Return [X, Y] of the center of cell containing provided text 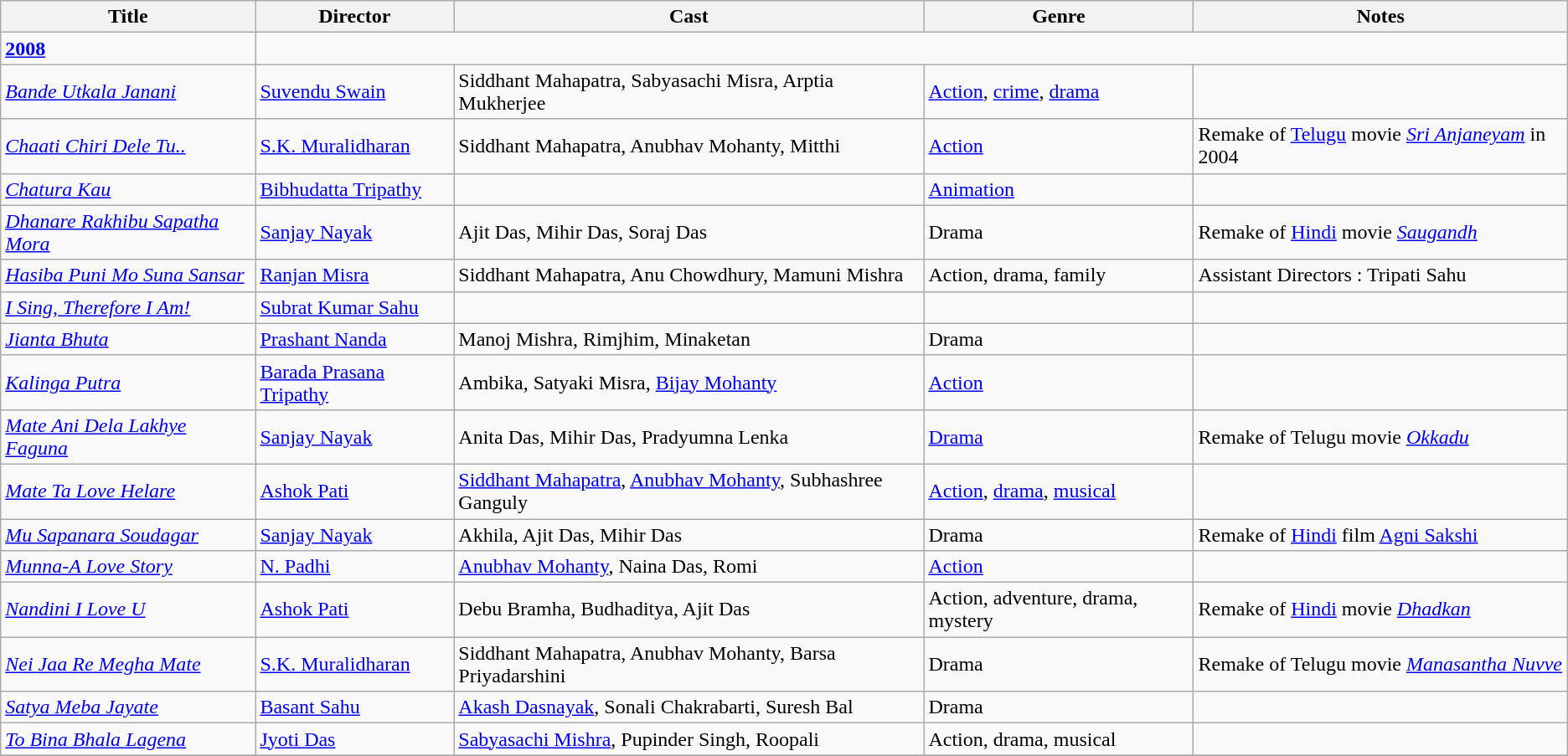
Siddhant Mahapatra, Anubhav Mohanty, Subhashree Ganguly [689, 491]
Sabyasachi Mishra, Pupinder Singh, Roopali [689, 739]
Remake of Hindi movie Dhadkan [1380, 609]
Siddhant Mahapatra, Anu Chowdhury, Mamuni Mishra [689, 275]
Action, crime, drama [1059, 92]
Subrat Kumar Sahu [355, 307]
To Bina Bhala Lagena [128, 739]
Remake of Hindi movie Saugandh [1380, 233]
Jianta Bhuta [128, 339]
Siddhant Mahapatra, Sabyasachi Misra, Arptia Mukherjee [689, 92]
Action, drama, family [1059, 275]
Dhanare Rakhibu Sapatha Mora [128, 233]
2008 [128, 49]
Barada Prasana Tripathy [355, 382]
Siddhant Mahapatra, Anubhav Mohanty, Mitthi [689, 146]
Prashant Nanda [355, 339]
Bibhudatta Tripathy [355, 189]
Notes [1380, 17]
Akhila, Ajit Das, Mihir Das [689, 535]
Mate Ta Love Helare [128, 491]
Ambika, Satyaki Misra, Bijay Mohanty [689, 382]
Anubhav Mohanty, Naina Das, Romi [689, 567]
Kalinga Putra [128, 382]
Chatura Kau [128, 189]
Ranjan Misra [355, 275]
Basant Sahu [355, 707]
Mate Ani Dela Lakhye Faguna [128, 437]
Nandini I Love U [128, 609]
Hasiba Puni Mo Suna Sansar [128, 275]
Anita Das, Mihir Das, Pradyumna Lenka [689, 437]
Genre [1059, 17]
Jyoti Das [355, 739]
Ajit Das, Mihir Das, Soraj Das [689, 233]
Remake of Telugu movie Okkadu [1380, 437]
Chaati Chiri Dele Tu.. [128, 146]
Manoj Mishra, Rimjhim, Minaketan [689, 339]
Munna-A Love Story [128, 567]
Debu Bramha, Budhaditya, Ajit Das [689, 609]
Satya Meba Jayate [128, 707]
Bande Utkala Janani [128, 92]
Mu Sapanara Soudagar [128, 535]
Siddhant Mahapatra, Anubhav Mohanty, Barsa Priyadarshini [689, 665]
N. Padhi [355, 567]
Suvendu Swain [355, 92]
Remake of Hindi film Agni Sakshi [1380, 535]
Title [128, 17]
Action, adventure, drama, mystery [1059, 609]
Director [355, 17]
Assistant Directors : Tripati Sahu [1380, 275]
Remake of Telugu movie Manasantha Nuvve [1380, 665]
Remake of Telugu movie Sri Anjaneyam in 2004 [1380, 146]
Animation [1059, 189]
Nei Jaa Re Megha Mate [128, 665]
I Sing, Therefore I Am! [128, 307]
Cast [689, 17]
Akash Dasnayak, Sonali Chakrabarti, Suresh Bal [689, 707]
